Locate the cell with the specified text and output its (x, y) center coordinate. 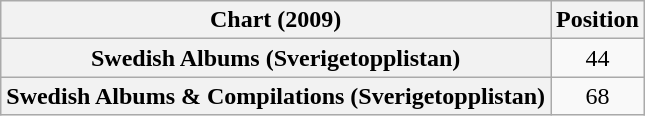
Swedish Albums & Compilations (Sverigetopplistan) (276, 96)
Position (598, 20)
Swedish Albums (Sverigetopplistan) (276, 58)
Chart (2009) (276, 20)
44 (598, 58)
68 (598, 96)
